Return [X, Y] of the center of cell containing provided text 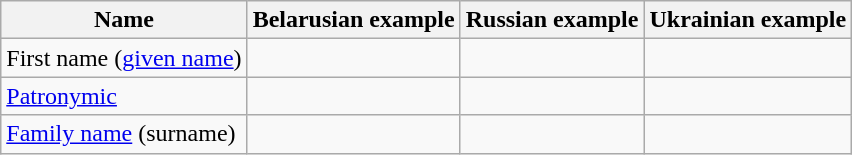
Name [124, 20]
Ukrainian example [748, 20]
Patronymic [124, 96]
Family name (surname) [124, 134]
Russian example [552, 20]
First name (given name) [124, 58]
Belarusian example [354, 20]
